Extract the (X, Y) coordinate from the center of the cell holding the provided text.  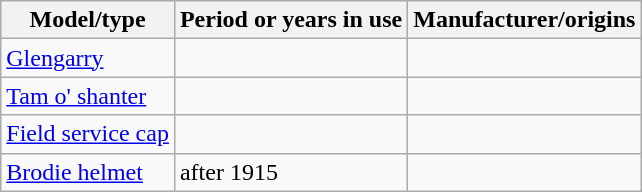
Period or years in use (290, 20)
Brodie helmet (88, 172)
Model/type (88, 20)
Tam o' shanter (88, 96)
after 1915 (290, 172)
Field service cap (88, 134)
Manufacturer/origins (524, 20)
Glengarry (88, 58)
